Identify which cell holds the provided text, then report its (X, Y) central coordinate. 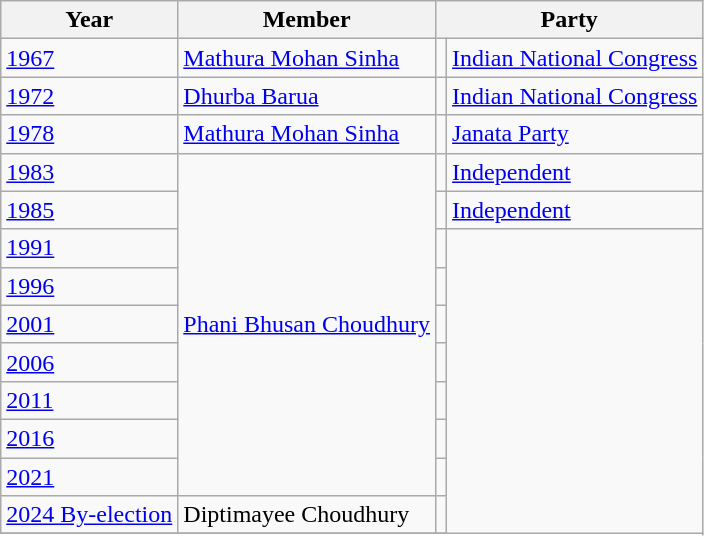
Year (90, 20)
Member (307, 20)
1967 (90, 58)
2024 By-election (90, 515)
1978 (90, 134)
Diptimayee Choudhury (307, 515)
Janata Party (575, 134)
1983 (90, 172)
2021 (90, 477)
1996 (90, 286)
2001 (90, 324)
1972 (90, 96)
Phani Bhusan Choudhury (307, 324)
2006 (90, 362)
2016 (90, 438)
Dhurba Barua (307, 96)
Party (570, 20)
2011 (90, 400)
1985 (90, 210)
1991 (90, 248)
